Find where the given text appears and provide that cell's center as [x, y] coordinate. 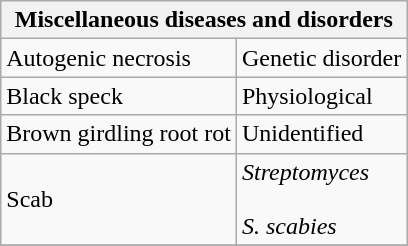
Unidentified [321, 134]
Autogenic necrosis [119, 58]
Genetic disorder [321, 58]
StreptomycesS. scabies [321, 199]
Brown girdling root rot [119, 134]
Physiological [321, 96]
Black speck [119, 96]
Miscellaneous diseases and disorders [204, 20]
Scab [119, 199]
